Return the (x, y) coordinate for the center point of the cell that contains the specified text.  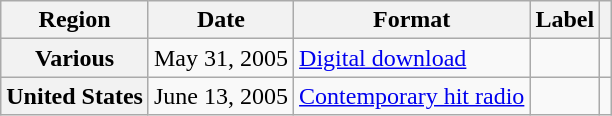
Region (75, 20)
June 13, 2005 (220, 96)
Various (75, 58)
United States (75, 96)
Date (220, 20)
Format (412, 20)
Contemporary hit radio (412, 96)
Label (565, 20)
May 31, 2005 (220, 58)
Digital download (412, 58)
